For the text-containing cell, return its midpoint in [x, y] coordinate format. 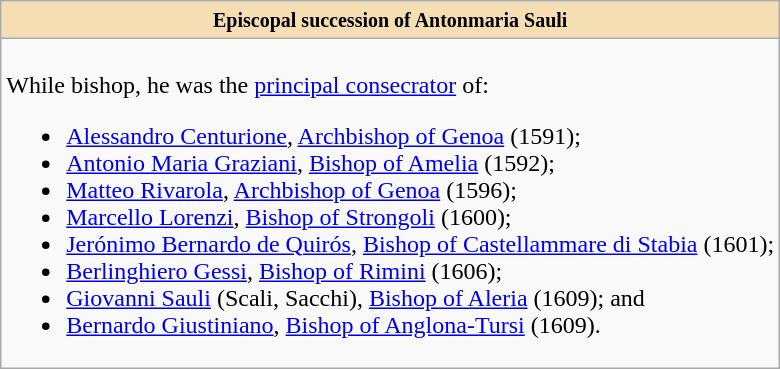
Episcopal succession of Antonmaria Sauli [390, 20]
